Determine the [X, Y] coordinate at the center of the cell enclosing the given text.  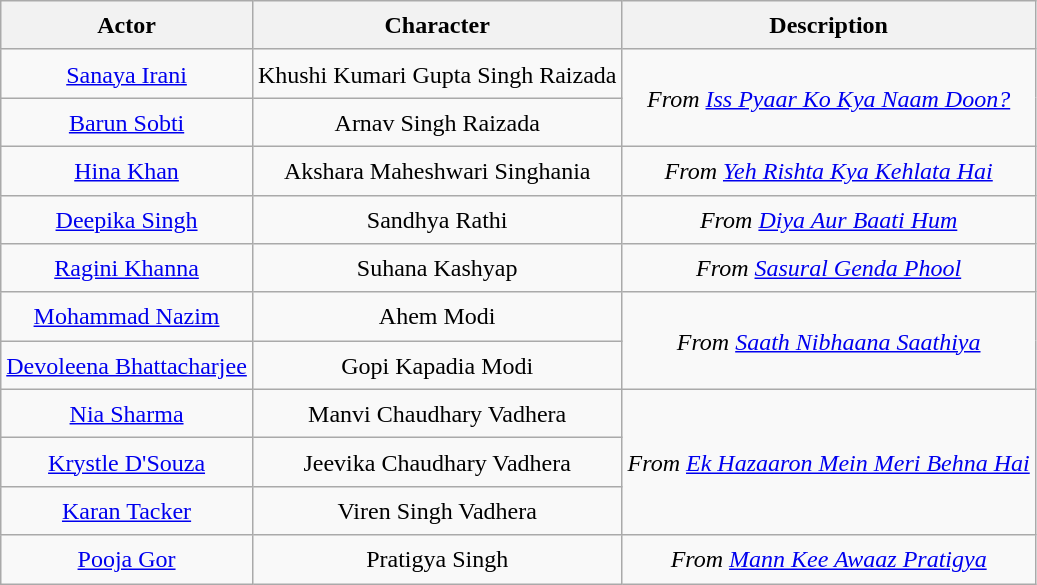
Barun Sobti [127, 122]
Akshara Maheshwari Singhania [437, 170]
Ahem Modi [437, 316]
From Saath Nibhaana Saathiya [828, 340]
Khushi Kumari Gupta Singh Raizada [437, 74]
From Mann Kee Awaaz Pratigya [828, 560]
From Iss Pyaar Ko Kya Naam Doon? [828, 98]
From Diya Aur Baati Hum [828, 220]
Krystle D'Souza [127, 462]
From Ek Hazaaron Mein Meri Behna Hai [828, 462]
Nia Sharma [127, 414]
Suhana Kashyap [437, 268]
Karan Tacker [127, 510]
Devoleena Bhattacharjee [127, 366]
Sanaya Irani [127, 74]
Deepika Singh [127, 220]
Sandhya Rathi [437, 220]
Ragini Khanna [127, 268]
Jeevika Chaudhary Vadhera [437, 462]
Hina Khan [127, 170]
Pooja Gor [127, 560]
Viren Singh Vadhera [437, 510]
Manvi Chaudhary Vadhera [437, 414]
Arnav Singh Raizada [437, 122]
Description [828, 26]
From Yeh Rishta Kya Kehlata Hai [828, 170]
Actor [127, 26]
Pratigya Singh [437, 560]
Gopi Kapadia Modi [437, 366]
Character [437, 26]
Mohammad Nazim [127, 316]
From Sasural Genda Phool [828, 268]
